Detect which cell encompasses the target text, then output its (X, Y) center coordinate. 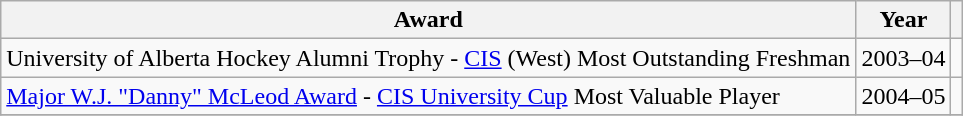
University of Alberta Hockey Alumni Trophy - CIS (West) Most Outstanding Freshman (428, 58)
Year (904, 20)
2004–05 (904, 96)
Award (428, 20)
2003–04 (904, 58)
Major W.J. "Danny" McLeod Award - CIS University Cup Most Valuable Player (428, 96)
